Extract the (x, y) coordinate from the center of the cell holding the provided text.  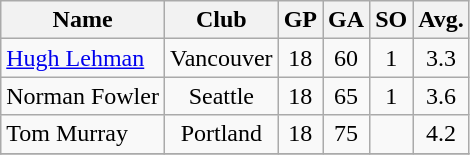
60 (346, 58)
65 (346, 96)
Tom Murray (83, 134)
Hugh Lehman (83, 58)
3.6 (442, 96)
Name (83, 20)
GA (346, 20)
Norman Fowler (83, 96)
75 (346, 134)
4.2 (442, 134)
3.3 (442, 58)
Club (221, 20)
Avg. (442, 20)
Vancouver (221, 58)
SO (392, 20)
Portland (221, 134)
GP (300, 20)
Seattle (221, 96)
